For the text-containing cell, return its midpoint in (X, Y) coordinate format. 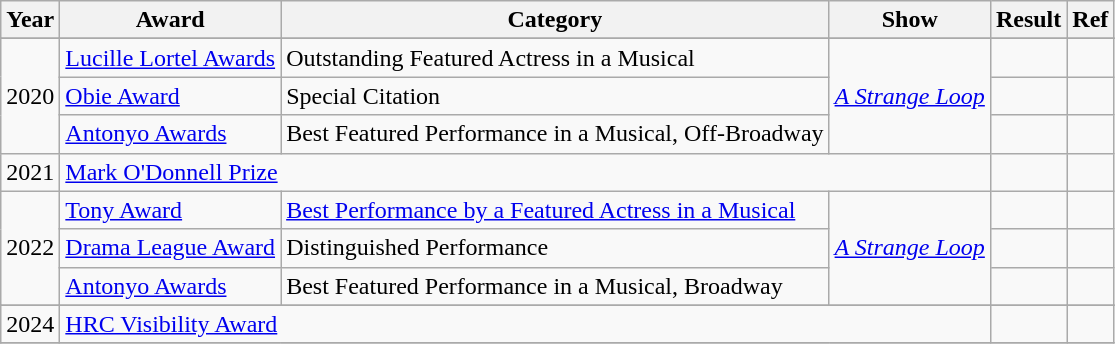
2022 (30, 248)
Award (170, 20)
HRC Visibility Award (526, 324)
Ref (1090, 20)
Special Citation (555, 96)
Year (30, 20)
Distinguished Performance (555, 248)
Result (1028, 20)
Show (910, 20)
Best Featured Performance in a Musical, Broadway (555, 286)
Tony Award (170, 210)
Category (555, 20)
Outstanding Featured Actress in a Musical (555, 58)
Best Featured Performance in a Musical, Off-Broadway (555, 134)
Obie Award (170, 96)
Mark O'Donnell Prize (526, 172)
2020 (30, 96)
Drama League Award (170, 248)
Lucille Lortel Awards (170, 58)
2021 (30, 172)
2024 (30, 324)
Best Performance by a Featured Actress in a Musical (555, 210)
